Capture the cell that displays the provided text and extract its (x, y) central coordinate. 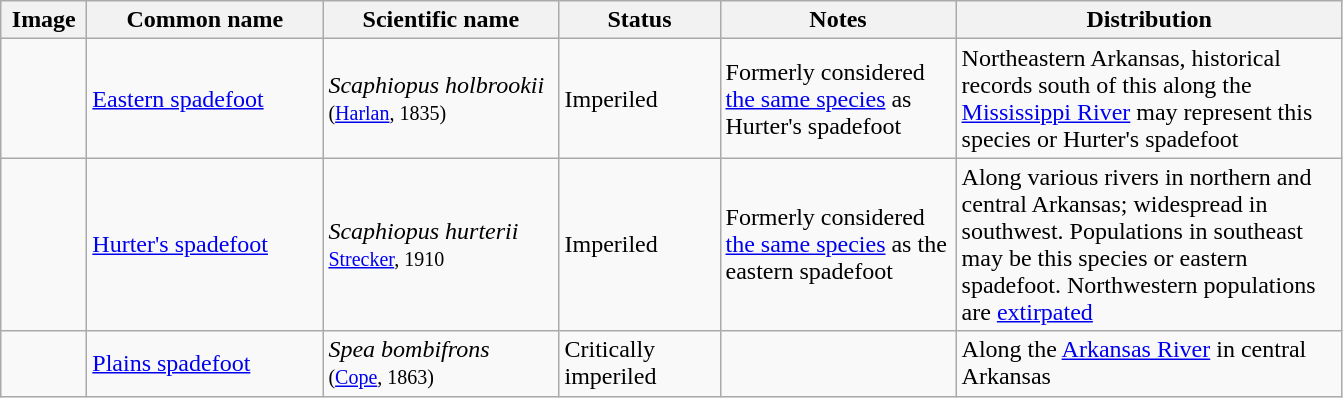
Along the Arkansas River in central Arkansas (1149, 364)
Common name (205, 20)
Formerly considered the same species as Hurter's spadefoot (838, 98)
Scaphiopus hurteriiStrecker, 1910 (441, 244)
Hurter's spadefoot (205, 244)
Spea bombifrons(Cope, 1863) (441, 364)
Critically imperiled (640, 364)
Eastern spadefoot (205, 98)
Distribution (1149, 20)
Formerly considered the same species as the eastern spadefoot (838, 244)
Northeastern Arkansas, historical records south of this along the Mississippi River may represent this species or Hurter's spadefoot (1149, 98)
Scaphiopus holbrookii(Harlan, 1835) (441, 98)
Scientific name (441, 20)
Notes (838, 20)
Plains spadefoot (205, 364)
Image (44, 20)
Status (640, 20)
